Search for the cell housing the specified text and yield its (X, Y) center coordinate. 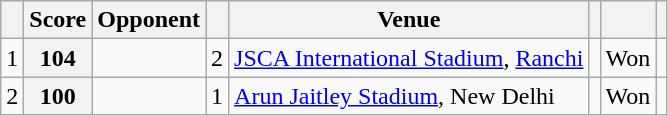
Venue (409, 20)
JSCA International Stadium, Ranchi (409, 58)
100 (58, 96)
Arun Jaitley Stadium, New Delhi (409, 96)
Opponent (149, 20)
Score (58, 20)
104 (58, 58)
